Extract the (x, y) coordinate from the center of the cell holding the provided text.  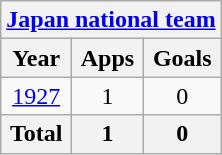
Apps (108, 58)
Japan national team (111, 20)
1927 (36, 96)
Goals (182, 58)
Total (36, 134)
Year (36, 58)
